Determine the [X, Y] coordinate at the center of the cell enclosing the given text.  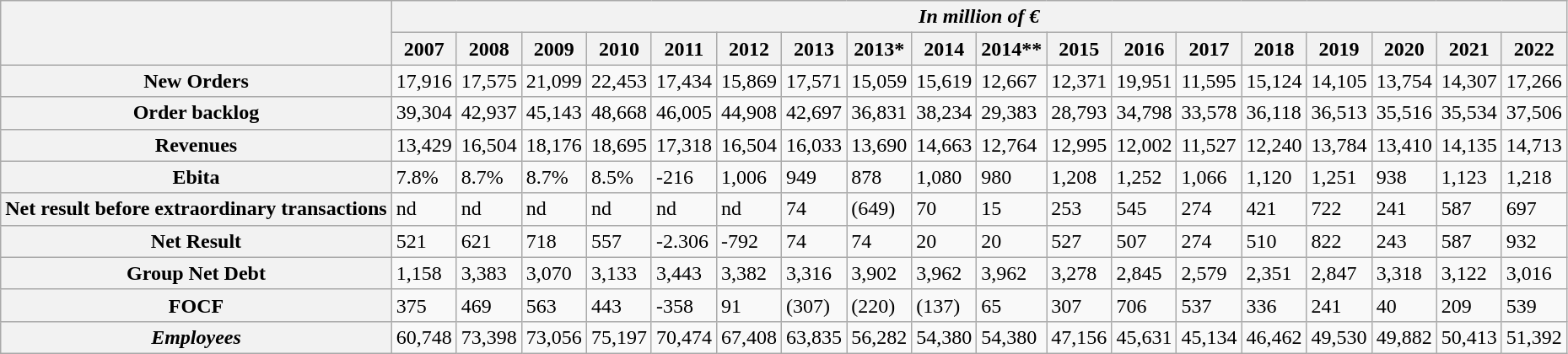
29,383 [1012, 113]
51,392 [1533, 337]
17,575 [489, 81]
12,240 [1274, 145]
(220) [879, 305]
73,398 [489, 337]
2014 [945, 49]
35,534 [1469, 113]
13,410 [1404, 145]
469 [489, 305]
980 [1012, 177]
932 [1533, 241]
19,951 [1144, 81]
15,619 [945, 81]
28,793 [1080, 113]
7.8% [423, 177]
17,318 [683, 145]
1,066 [1210, 177]
3,902 [879, 273]
17,571 [815, 81]
35,516 [1404, 113]
539 [1533, 305]
722 [1339, 209]
47,156 [1080, 337]
14,135 [1469, 145]
1,158 [423, 273]
375 [423, 305]
12,667 [1012, 81]
34,798 [1144, 113]
36,513 [1339, 113]
697 [1533, 209]
336 [1274, 305]
1,251 [1339, 177]
36,118 [1274, 113]
2,845 [1144, 273]
3,443 [683, 273]
2014** [1012, 49]
65 [1012, 305]
563 [553, 305]
2,847 [1339, 273]
718 [553, 241]
545 [1144, 209]
3,070 [553, 273]
Group Net Debt [196, 273]
In million of € [978, 17]
22,453 [619, 81]
56,282 [879, 337]
13,429 [423, 145]
949 [815, 177]
15,059 [879, 81]
521 [423, 241]
878 [879, 177]
New Orders [196, 81]
2022 [1533, 49]
253 [1080, 209]
15,869 [749, 81]
18,695 [619, 145]
443 [619, 305]
(137) [945, 305]
45,631 [1144, 337]
706 [1144, 305]
822 [1339, 241]
2020 [1404, 49]
73,056 [553, 337]
2008 [489, 49]
1,218 [1533, 177]
8.5% [619, 177]
3,122 [1469, 273]
-358 [683, 305]
Revenues [196, 145]
12,764 [1012, 145]
537 [1210, 305]
38,234 [945, 113]
14,105 [1339, 81]
45,143 [553, 113]
(649) [879, 209]
91 [749, 305]
17,916 [423, 81]
60,748 [423, 337]
-216 [683, 177]
3,382 [749, 273]
2019 [1339, 49]
2017 [1210, 49]
42,697 [815, 113]
-792 [749, 241]
40 [1404, 305]
13,690 [879, 145]
2016 [1144, 49]
17,434 [683, 81]
2009 [553, 49]
70 [945, 209]
49,882 [1404, 337]
63,835 [815, 337]
3,383 [489, 273]
48,668 [619, 113]
510 [1274, 241]
3,016 [1533, 273]
527 [1080, 241]
11,595 [1210, 81]
17,266 [1533, 81]
938 [1404, 177]
1,252 [1144, 177]
49,530 [1339, 337]
13,754 [1404, 81]
3,318 [1404, 273]
1,120 [1274, 177]
12,371 [1080, 81]
45,134 [1210, 337]
1,123 [1469, 177]
44,908 [749, 113]
209 [1469, 305]
2013 [815, 49]
67,408 [749, 337]
1,208 [1080, 177]
50,413 [1469, 337]
11,527 [1210, 145]
2007 [423, 49]
557 [619, 241]
Ebita [196, 177]
Employees [196, 337]
2013* [879, 49]
15,124 [1274, 81]
36,831 [879, 113]
2,351 [1274, 273]
3,133 [619, 273]
1,006 [749, 177]
15 [1012, 209]
18,176 [553, 145]
46,462 [1274, 337]
FOCF [196, 305]
307 [1080, 305]
2010 [619, 49]
3,278 [1080, 273]
13,784 [1339, 145]
14,663 [945, 145]
14,307 [1469, 81]
46,005 [683, 113]
Order backlog [196, 113]
507 [1144, 241]
621 [489, 241]
21,099 [553, 81]
2011 [683, 49]
2018 [1274, 49]
70,474 [683, 337]
421 [1274, 209]
243 [1404, 241]
2015 [1080, 49]
2012 [749, 49]
2,579 [1210, 273]
3,316 [815, 273]
12,002 [1144, 145]
16,033 [815, 145]
42,937 [489, 113]
-2.306 [683, 241]
14,713 [1533, 145]
75,197 [619, 337]
Net Result [196, 241]
33,578 [1210, 113]
Net result before extraordinary transactions [196, 209]
12,995 [1080, 145]
(307) [815, 305]
1,080 [945, 177]
37,506 [1533, 113]
39,304 [423, 113]
2021 [1469, 49]
